Return the [X, Y] coordinate for the center point of the cell that contains the specified text.  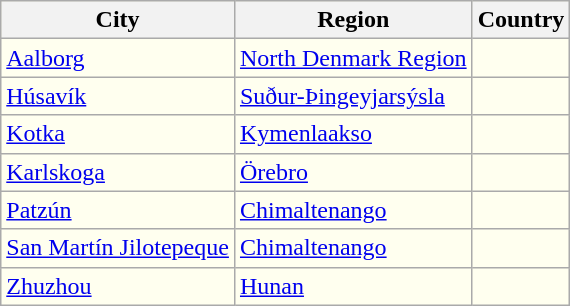
Suður-Þingeyjarsýsla [353, 96]
Húsavík [118, 96]
Country [521, 20]
Karlskoga [118, 172]
San Martín Jilotepeque [118, 248]
Patzún [118, 210]
Kymenlaakso [353, 134]
City [118, 20]
Hunan [353, 286]
Aalborg [118, 58]
Örebro [353, 172]
North Denmark Region [353, 58]
Region [353, 20]
Zhuzhou [118, 286]
Kotka [118, 134]
